Provide the (x, y) coordinate of the cell's center where the given text is located.  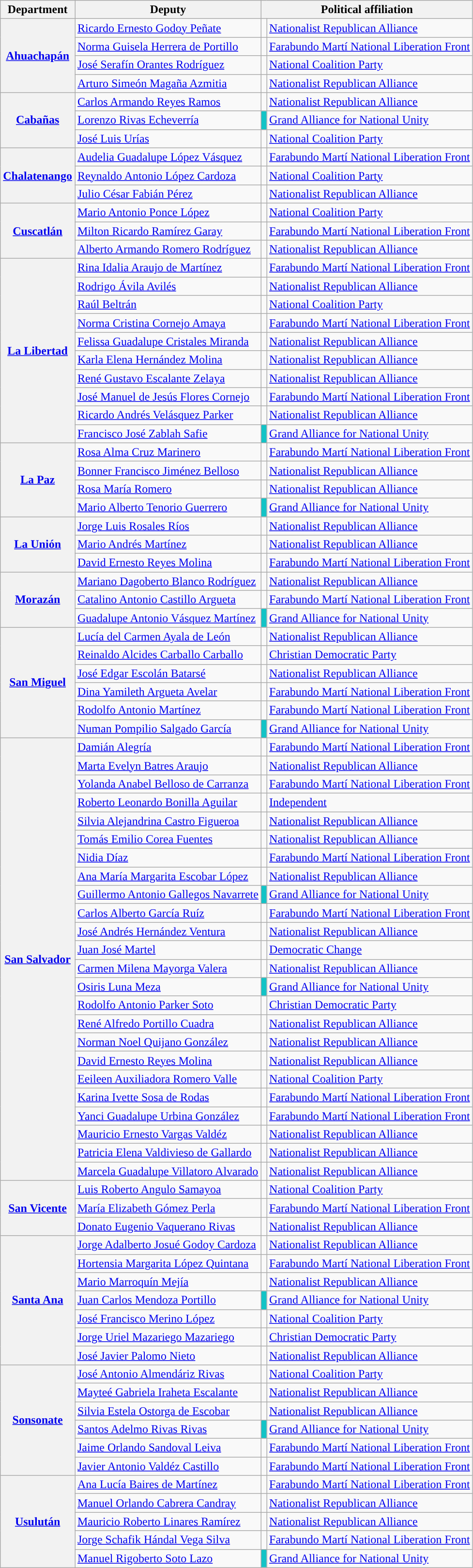
Karla Elena Hernández Molina (168, 360)
Ricardo Andrés Velásquez Parker (168, 415)
Audelia Guadalupe López Vásquez (168, 157)
Alberto Armando Romero Rodríguez (168, 249)
Marcela Guadalupe Villatoro Alvarado (168, 1171)
Jaime Orlando Sandoval Leiva (168, 1448)
Damián Alegría (168, 747)
Rodrigo Ávila Avilés (168, 286)
Julio César Fabián Pérez (168, 194)
Ricardo Ernesto Godoy Peñate (168, 28)
Mauricio Roberto Linares Ramírez (168, 1521)
La Paz (38, 480)
Political affiliation (367, 10)
Osiris Luna Meza (168, 987)
Norma Cristina Cornejo Amaya (168, 323)
Guillermo Antonio Gallegos Navarrete (168, 895)
Rosa María Romero (168, 489)
Raúl Beltrán (168, 305)
Patricia Elena Valdivieso de Gallardo (168, 1153)
Jorge Adalberto Josué Godoy Cardoza (168, 1245)
Eeileen Auxiliadora Romero Valle (168, 1079)
Lucía del Carmen Ayala de León (168, 637)
José Javier Palomo Nieto (168, 1355)
José Luis Urías (168, 139)
San Vicente (38, 1208)
Ana María Margarita Escobar López (168, 876)
Mariano Dagoberto Blanco Rodríguez (168, 581)
San Salvador (38, 959)
Rosa Alma Cruz Marinero (168, 452)
Carmen Milena Mayorga Valera (168, 968)
Silvia Estela Ostorga de Escobar (168, 1411)
Donato Eugenio Vaquerano Rivas (168, 1226)
Deputy (168, 10)
José Francisco Merino López (168, 1319)
Ahuachapán (38, 56)
Carlos Armando Reyes Ramos (168, 102)
Rodolfo Antonio Parker Soto (168, 1005)
Ana Lucía Baires de Martínez (168, 1485)
Luis Roberto Angulo Samayoa (168, 1190)
Arturo Simeón Magaña Azmitia (168, 83)
Rodolfo Antonio Martínez (168, 710)
Cabañas (38, 120)
Carlos Alberto García Ruíz (168, 913)
René Gustavo Escalante Zelaya (168, 378)
Morazán (38, 600)
Yanci Guadalupe Urbina González (168, 1116)
Department (38, 10)
Marta Evelyn Batres Araujo (168, 765)
Jorge Uriel Mazariego Mazariego (168, 1337)
Mario Andrés Martínez (168, 544)
Mario Marroquín Mejía (168, 1282)
Roberto Leonardo Bonilla Aguilar (168, 802)
Mayteé Gabriela Iraheta Escalante (168, 1392)
Reynaldo Antonio López Cardoza (168, 175)
Milton Ricardo Ramírez Garay (168, 231)
Dina Yamileth Argueta Avelar (168, 692)
Juan Carlos Mendoza Portillo (168, 1300)
Independent (370, 802)
Jorge Schafik Hándal Vega Silva (168, 1540)
José Edgar Escolán Batarsé (168, 673)
Jorge Luis Rosales Ríos (168, 526)
Francisco José Zablah Safie (168, 434)
José Andrés Hernández Ventura (168, 931)
Manuel Orlando Cabrera Candray (168, 1503)
José Serafín Orantes Rodríguez (168, 65)
Silvia Alejandrina Castro Figueroa (168, 821)
Numan Pompilio Salgado García (168, 729)
José Manuel de Jesús Flores Cornejo (168, 397)
Catalino Antonio Castillo Argueta (168, 600)
René Alfredo Portillo Cuadra (168, 1024)
Reinaldo Alcides Carballo Carballo (168, 655)
Santa Ana (38, 1300)
Javier Antonio Valdéz Castillo (168, 1466)
Felissa Guadalupe Cristales Miranda (168, 342)
Usulután (38, 1521)
Santos Adelmo Rivas Rivas (168, 1429)
Yolanda Anabel Belloso de Carranza (168, 784)
Mario Alberto Tenorio Guerrero (168, 507)
Cuscatlán (38, 231)
Norma Guisela Herrera de Portillo (168, 47)
Tomás Emilio Corea Fuentes (168, 839)
José Antonio Almendáriz Rivas (168, 1374)
Democratic Change (370, 950)
Mario Antonio Ponce López (168, 212)
La Libertad (38, 351)
Rina Idalia Araujo de Martínez (168, 268)
María Elizabeth Gómez Perla (168, 1208)
Sonsonate (38, 1420)
Chalatenango (38, 175)
San Miguel (38, 683)
La Unión (38, 544)
Lorenzo Rivas Echeverría (168, 120)
Karina Ivette Sosa de Rodas (168, 1097)
Manuel Rigoberto Soto Lazo (168, 1558)
Nidia Díaz (168, 858)
Juan José Martel (168, 950)
Bonner Francisco Jiménez Belloso (168, 470)
Guadalupe Antonio Vásquez Martínez (168, 618)
Mauricio Ernesto Vargas Valdéz (168, 1134)
Hortensia Margarita López Quintana (168, 1263)
Norman Noel Quijano González (168, 1042)
